Return the (X, Y) coordinate for the center point of the cell that contains the specified text.  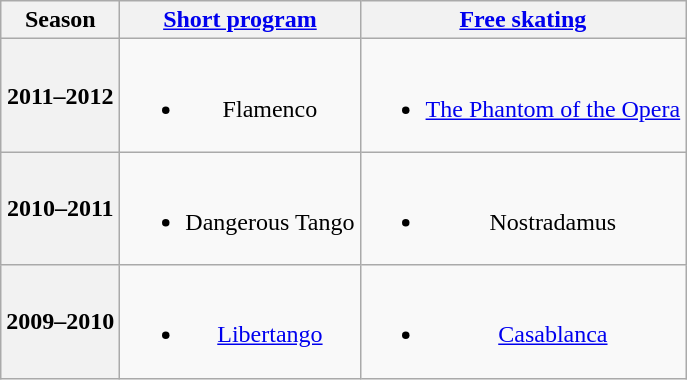
Casablanca (523, 322)
The Phantom of the Opera (523, 96)
Flamenco (240, 96)
2011–2012 (60, 96)
2010–2011 (60, 208)
Nostradamus (523, 208)
2009–2010 (60, 322)
Short program (240, 20)
Season (60, 20)
Free skating (523, 20)
Libertango (240, 322)
Dangerous Tango (240, 208)
